For the text-containing cell, return its midpoint in [X, Y] coordinate format. 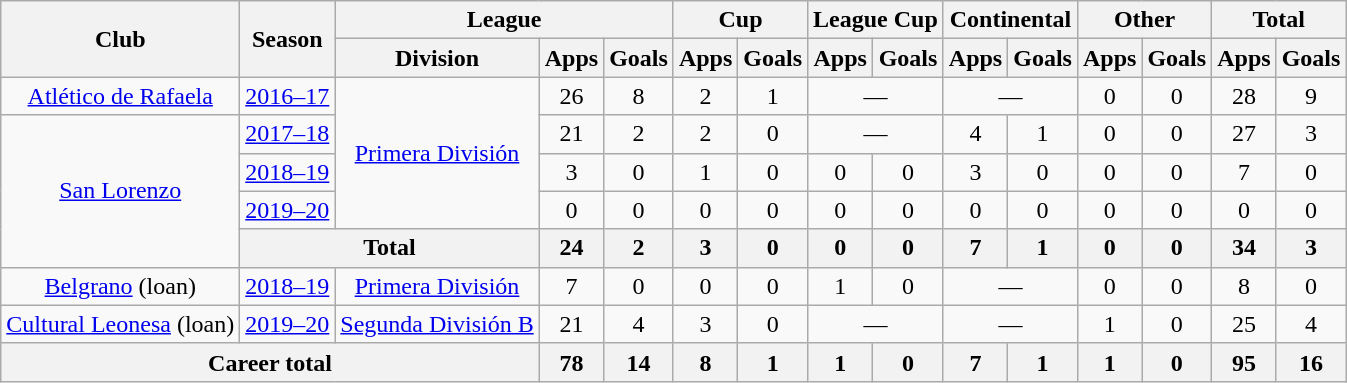
78 [571, 362]
34 [1244, 248]
26 [571, 96]
Cup [740, 20]
League Cup [876, 20]
16 [1311, 362]
9 [1311, 96]
Atlético de Rafaela [120, 96]
14 [639, 362]
2016–17 [288, 96]
Club [120, 39]
28 [1244, 96]
Continental [1010, 20]
League [504, 20]
Season [288, 39]
27 [1244, 134]
2017–18 [288, 134]
Other [1144, 20]
Belgrano (loan) [120, 286]
24 [571, 248]
25 [1244, 324]
Cultural Leonesa (loan) [120, 324]
95 [1244, 362]
Career total [270, 362]
Division [437, 58]
Segunda División B [437, 324]
San Lorenzo [120, 191]
